Detect which cell encompasses the target text, then output its [x, y] center coordinate. 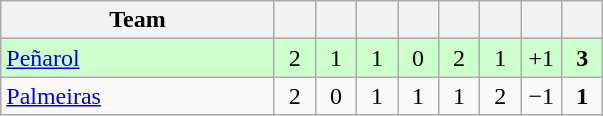
3 [582, 58]
Palmeiras [138, 96]
−1 [542, 96]
Team [138, 20]
Peñarol [138, 58]
+1 [542, 58]
